Return [X, Y] of the center of cell containing provided text 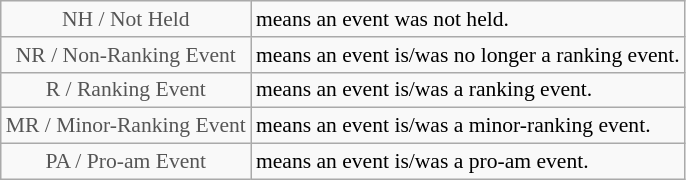
NR / Non-Ranking Event [126, 55]
R / Ranking Event [126, 90]
means an event is/was a minor-ranking event. [468, 126]
means an event is/was a pro-am event. [468, 162]
NH / Not Held [126, 19]
MR / Minor-Ranking Event [126, 126]
means an event is/was a ranking event. [468, 90]
means an event was not held. [468, 19]
PA / Pro-am Event [126, 162]
means an event is/was no longer a ranking event. [468, 55]
